Locate the cell with the specified text and output its (x, y) center coordinate. 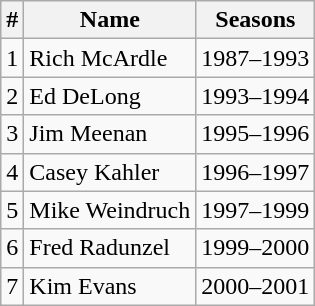
2000–2001 (256, 286)
1999–2000 (256, 248)
6 (12, 248)
Mike Weindruch (110, 210)
1997–1999 (256, 210)
Seasons (256, 20)
2 (12, 96)
1 (12, 58)
Fred Radunzel (110, 248)
3 (12, 134)
1996–1997 (256, 172)
7 (12, 286)
Rich McArdle (110, 58)
Jim Meenan (110, 134)
Casey Kahler (110, 172)
1993–1994 (256, 96)
Name (110, 20)
4 (12, 172)
# (12, 20)
1987–1993 (256, 58)
Ed DeLong (110, 96)
Kim Evans (110, 286)
5 (12, 210)
1995–1996 (256, 134)
